Determine the [x, y] coordinate at the center of the cell enclosing the given text.  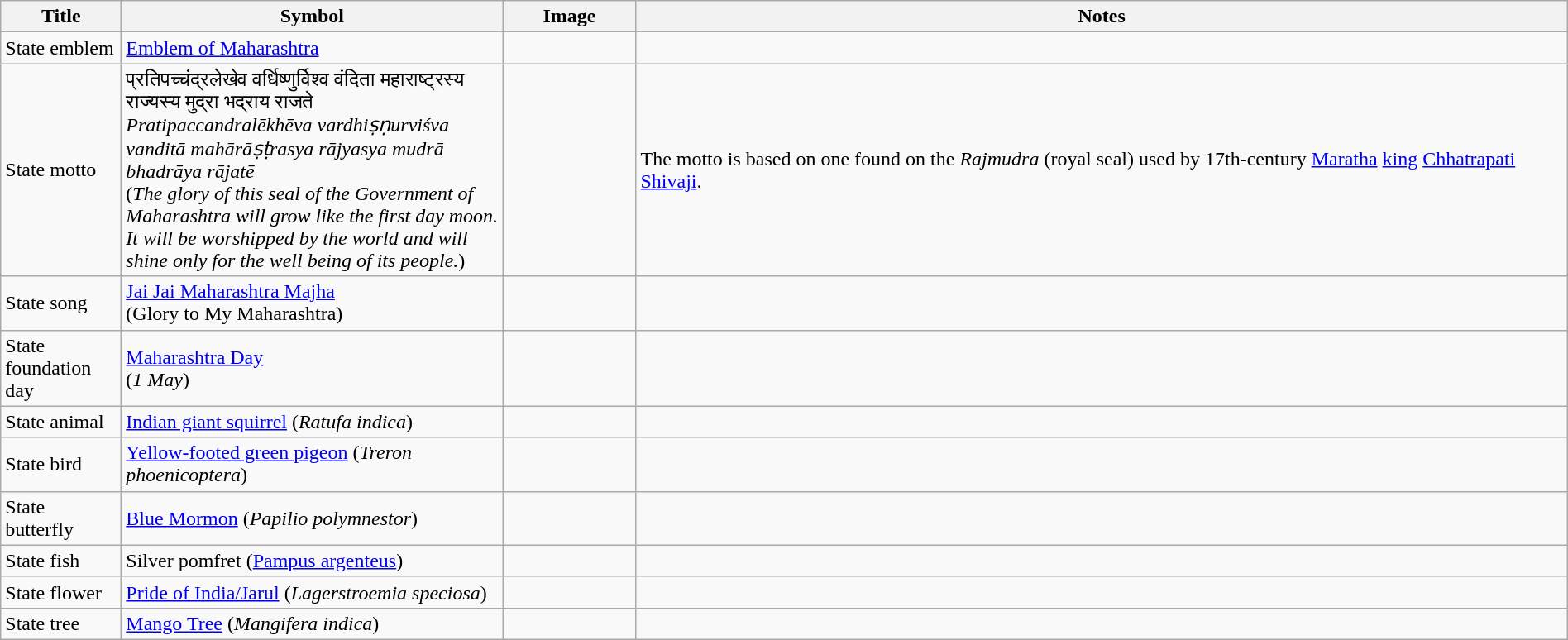
State motto [61, 170]
Maharashtra Day (1 May) [313, 368]
Jai Jai Maharashtra Majha (Glory to My Maharashtra) [313, 303]
State animal [61, 422]
Title [61, 17]
Silver pomfret (Pampus argenteus) [313, 561]
Yellow-footed green pigeon (Treron phoenicoptera) [313, 465]
State emblem [61, 48]
Blue Mormon (Papilio polymnestor) [313, 518]
State fish [61, 561]
Image [569, 17]
Symbol [313, 17]
State foundation day [61, 368]
State song [61, 303]
State flower [61, 592]
Indian giant squirrel (Ratufa indica) [313, 422]
State butterfly [61, 518]
State bird [61, 465]
Notes [1102, 17]
Emblem of Maharashtra [313, 48]
State tree [61, 623]
The motto is based on one found on the Rajmudra (royal seal) used by 17th-century Maratha king Chhatrapati Shivaji. [1102, 170]
Pride of India/Jarul (Lagerstroemia speciosa) [313, 592]
Mango Tree (Mangifera indica) [313, 623]
